Identify which cell holds the provided text, then report its (X, Y) central coordinate. 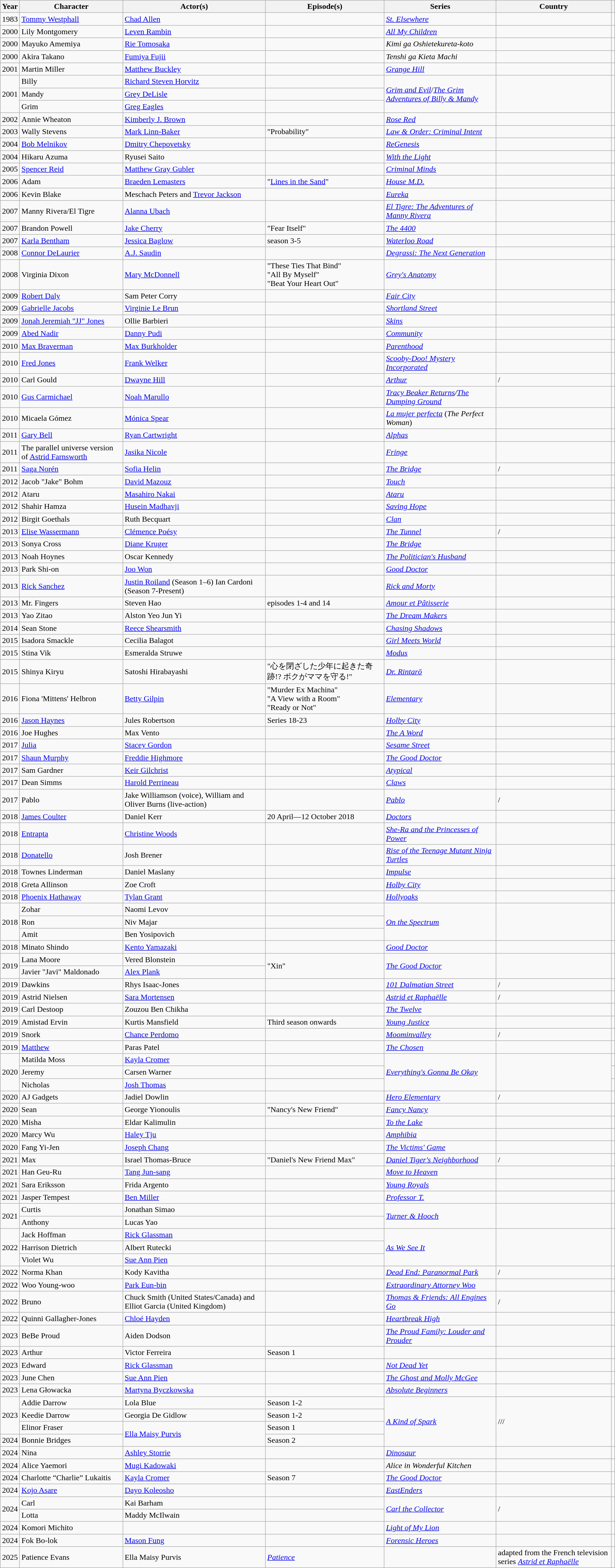
Lola Blue (194, 1403)
Sam Peter Corry (194, 296)
Virginia Dixon (71, 274)
Grey's Anatomy (440, 274)
Fok Bo-lok (71, 1540)
2003 (10, 131)
The Ghost and Molly McGee (440, 1378)
Grim and Evil/The Grim Adventures of Billy & Mandy (440, 94)
Keedie Darrow (71, 1415)
Eldar Kalimulin (194, 1122)
Nina (71, 1453)
Saving Hope (440, 507)
Tenshi ga Kieta Machi (440, 57)
Turner & Hooch (440, 1216)
Matilda Moss (71, 1059)
Komori Michito (71, 1528)
Dr. Rintarō (440, 672)
The Politician's Husband (440, 557)
Shinya Kiryu (71, 672)
Christine Woods (194, 834)
All My Children (440, 32)
Carsen Warner (194, 1072)
Donatello (71, 855)
Ryusei Saito (194, 157)
Alex Plank (194, 972)
Bruno (71, 1302)
Carl Destoop (71, 1010)
Tracy Beaker Returns/The Dumping Ground (440, 396)
Meschach Peters and Trevor Jackson (194, 194)
Josh Thomas (194, 1084)
Javier "Javi" Maldonado (71, 972)
Dmitry Chepovetsky (194, 144)
Matthew Gray Gubler (194, 169)
Rick Sanchez (71, 586)
Season 7 (325, 1478)
Woo Young-woo (71, 1285)
Hero Elementary (440, 1097)
Nicholas (71, 1084)
Adam (71, 182)
Ollie Barbieri (194, 321)
20 April—12 October 2018 (325, 817)
Heartbreak High (440, 1319)
Virginie Le Brun (194, 308)
Jeremy (71, 1072)
Justin Roiland (Season 1–6) Ian Cardoni (Season 7-Present) (194, 586)
Georgia De Gidlow (194, 1415)
season 3-5 (325, 241)
Naomi Levov (194, 910)
A.J. Saudin (194, 253)
Victor Ferreira (194, 1353)
Chance Perdomo (194, 1034)
Stacey Gordon (194, 745)
Park Eun-bin (194, 1285)
Chuck Smith (United States/Canada) and Elliot Garcia (United Kingdom) (194, 1302)
Year (10, 7)
To the Lake (440, 1122)
Connor DeLaurier (71, 253)
Max Burkholder (194, 346)
Dead End: Paranormal Park (440, 1272)
Series (440, 7)
Shahir Hamza (71, 507)
Alice Yaemori (71, 1465)
Curtis (71, 1210)
Zouzou Ben Chikha (194, 1010)
Jake Williamson (voice), William and Oliver Burns (live-action) (194, 799)
Skins (440, 321)
Masahiro Nakai (194, 494)
Greg Eagles (194, 107)
Alanna Ubach (194, 211)
Frida Argento (194, 1185)
Jonathan Simao (194, 1210)
Misha (71, 1122)
Gabrielle Jacobs (71, 308)
Claws (440, 783)
Degrassi: The Next Generation (440, 253)
Billy (71, 82)
Elinor Fraser (71, 1428)
1983 (10, 19)
Ryan Cartwright (194, 435)
Townes Linderman (71, 872)
Clémence Poésy (194, 532)
Akira Takano (71, 57)
Alphas (440, 435)
"Xin" (325, 966)
George Yionoulis (194, 1110)
adapted from the French television series Astrid et Raphaëlle (554, 1557)
Snork (71, 1034)
Charlotte “Charlie” Lukaitis (71, 1478)
Jason Haynes (71, 720)
Dwayne Hill (194, 380)
James Coulter (71, 817)
Steven Hao (194, 603)
Girl Meets World (440, 641)
Young Justice (440, 1022)
Everything's Gonna Be Okay (440, 1072)
Zoe Croft (194, 885)
Lena Głowacka (71, 1390)
Not Dead Yet (440, 1365)
Ben Yosipovich (194, 935)
"Murder Ex Machina""A View with a Room""Ready or Not" (325, 699)
Tang Jun-sang (194, 1172)
Ben Miller (194, 1197)
Fred Jones (71, 363)
Rose Red (440, 119)
Norma Khan (71, 1272)
Character (71, 7)
Sofia Helin (194, 469)
Lana Moore (71, 960)
Keir Gilchrist (194, 770)
Amphibia (440, 1135)
Rick and Morty (440, 586)
June Chen (71, 1378)
Ron (71, 922)
Episode(s) (325, 7)
Bob Melnikov (71, 144)
Kai Barham (194, 1503)
Scooby-Doo! Mystery Incorporated (440, 363)
Edward (71, 1365)
The Tunnel (440, 532)
Matthew Buckley (194, 69)
Tommy Westphall (71, 19)
"These Ties That Bind""All By Myself""Beat Your Heart Out" (325, 274)
Patience (325, 1557)
Kento Yamazaki (194, 947)
El Tigre: The Adventures of Manny Rivera (440, 211)
2025 (10, 1557)
Mason Fung (194, 1540)
Chloé Hayden (194, 1319)
Professor T. (440, 1197)
The 4400 (440, 228)
Mandy (71, 94)
Ruth Becquart (194, 519)
Young Royals (440, 1185)
Annie Wheaton (71, 119)
Amistad Ervin (71, 1022)
Brandon Powell (71, 228)
Jack Hoffman (71, 1235)
Fancy Nancy (440, 1110)
Frank Welker (194, 363)
Chad Allen (194, 19)
Martin Miller (71, 69)
Mugi Kadowaki (194, 1465)
Abed Nadir (71, 333)
Mr. Fingers (71, 603)
Greta Allinson (71, 885)
The Chosen (440, 1047)
Bonnie Bridges (71, 1440)
101 Dalmatian Street (440, 985)
Dean Simms (71, 783)
Jonah Jeremiah "JJ" Jones (71, 321)
Braeden Lemasters (194, 182)
Carl the Collector (440, 1509)
Season 2 (325, 1440)
Amour et Pâtisserie (440, 603)
Kimberly J. Brown (194, 119)
Fang Yi-Jen (71, 1147)
"Lines in the Sand" (325, 182)
Light of My Lion (440, 1528)
Rie Tomosaka (194, 44)
Dinosaur (440, 1453)
Ashley Storrie (194, 1453)
Grey DeLisle (194, 94)
EastEnders (440, 1490)
2005 (10, 169)
Jasika Nicole (194, 452)
Josh Brener (194, 855)
Modus (440, 653)
Sara Eriksson (71, 1185)
2014 (10, 628)
2002 (10, 119)
Manny Rivera/El Tigre (71, 211)
Kurtis Mansfield (194, 1022)
Danny Pudi (194, 333)
Kimi ga Oshietekureta-koto (440, 44)
Forensic Heroes (440, 1540)
episodes 1-4 and 14 (325, 603)
Park Shi-on (71, 569)
Sara Mortensen (194, 997)
Jasper Tempest (71, 1197)
Anthony (71, 1222)
House M.D. (440, 182)
Touch (440, 482)
Betty Gilpin (194, 699)
Chasing Shadows (440, 628)
Gary Bell (71, 435)
Vered Blonstein (194, 960)
Noah Marullo (194, 396)
Gus Carmichael (71, 396)
Haley Tju (194, 1135)
Jadiel Dowlin (194, 1097)
"Daniel's New Friend Max" (325, 1160)
Sonya Cross (71, 544)
Kevin Blake (71, 194)
Robert Daly (71, 296)
Extraordinary Attorney Woo (440, 1285)
Martyna Byczkowska (194, 1390)
The A Word (440, 733)
The Twelve (440, 1010)
BeBe Proud (71, 1336)
Violet Wu (71, 1260)
Marcy Wu (71, 1135)
On the Spectrum (440, 922)
Sesame Street (440, 745)
Satoshi Hirabayashi (194, 672)
Shortland Street (440, 308)
Country (554, 7)
"Nancy's New Friend" (325, 1110)
Actor(s) (194, 7)
Kody Kavitha (194, 1272)
Patience Evans (71, 1557)
Lily Montgomery (71, 32)
Alice in Wonderful Kitchen (440, 1465)
Joe Hughes (71, 733)
Third season onwards (325, 1022)
Cecilia Balagot (194, 641)
Mary McDonnell (194, 274)
Waterloo Road (440, 241)
Jules Robertson (194, 720)
Micaela Gómez (71, 418)
Niv Majar (194, 922)
Quinni Gallagher-Jones (71, 1319)
Grange Hill (440, 69)
Maddy McIlwain (194, 1515)
Albert Rutecki (194, 1247)
Han Geu-Ru (71, 1172)
Dayo Koleosho (194, 1490)
Stina Vik (71, 653)
The Victims' Game (440, 1147)
Rise of the Teenage Mutant Ninja Turtles (440, 855)
Tylan Grant (194, 897)
Diane Kruger (194, 544)
Elise Wassermann (71, 532)
Sean (71, 1110)
Dawkins (71, 985)
Fringe (440, 452)
Saga Norén (71, 469)
Noah Hoynes (71, 557)
Karla Bentham (71, 241)
Husein Madhavji (194, 507)
Alston Yeo Jun Yi (194, 615)
ReGenesis (440, 144)
David Mazouz (194, 482)
Addie Darrow (71, 1403)
Reece Shearsmith (194, 628)
Oscar Kennedy (194, 557)
The Proud Family: Louder and Prouder (440, 1336)
Doctors (440, 817)
Carl Gould (71, 380)
Atypical (440, 770)
Julia (71, 745)
Community (440, 333)
Fair City (440, 296)
Clan (440, 519)
Parenthood (440, 346)
Astrid et Raphaëlle (440, 997)
Amit (71, 935)
"Probability" (325, 131)
Aiden Dodson (194, 1336)
Daniel Maslany (194, 872)
Fumiya Fujii (194, 57)
/// (554, 1421)
Entrapta (71, 834)
Max (71, 1160)
Birgit Goethals (71, 519)
Freddie Highmore (194, 758)
Spencer Reid (71, 169)
A Kind of Spark (440, 1421)
Mónica Spear (194, 418)
Wally Stevens (71, 131)
Harold Perrineau (194, 783)
Mayuko Amemiya (71, 44)
Carl (71, 1503)
Lucas Yao (194, 1222)
Joseph Chang (194, 1147)
Grim (71, 107)
Sam Gardner (71, 770)
Absolute Beginners (440, 1390)
Daniel Kerr (194, 817)
Move to Heaven (440, 1172)
The Dream Makers (440, 615)
"Fear Itself" (325, 228)
Sean Stone (71, 628)
Shaun Murphy (71, 758)
Fiona 'Mittens' Helbron (71, 699)
Moominvalley (440, 1034)
Mark Linn-Baker (194, 131)
Hikaru Azuma (71, 157)
Law & Order: Criminal Intent (440, 131)
Kojo Asare (71, 1490)
Series 18-23 (325, 720)
Criminal Minds (440, 169)
Yao Zitao (71, 615)
Richard Steven Horvitz (194, 82)
Astrid Nielsen (71, 997)
Max Vento (194, 733)
Jessica Baglow (194, 241)
Impulse (440, 872)
La mujer perfecta (The Perfect Woman) (440, 418)
She-Ra and the Princesses of Power (440, 834)
"心を閉ざした少年に起きた奇跡!? ボクがママを守る!" (325, 672)
With the Light (440, 157)
Esmeralda Struwe (194, 653)
Jake Cherry (194, 228)
The parallel universe version of Astrid Farnsworth (71, 452)
Elementary (440, 699)
Hollyoaks (440, 897)
Zohar (71, 910)
Daniel Tiger's Neighborhood (440, 1160)
Eureka (440, 194)
As We See It (440, 1247)
Israel Thomas-Bruce (194, 1160)
Matthew (71, 1047)
Thomas & Friends: All Engines Go (440, 1302)
Phoenix Hathaway (71, 897)
Lotta (71, 1515)
AJ Gadgets (71, 1097)
Minato Shindo (71, 947)
Rhys Isaac-Jones (194, 985)
Jacob "Jake" Bohm (71, 482)
St. Elsewhere (440, 19)
Joo Won (194, 569)
Paras Patel (194, 1047)
Max Braverman (71, 346)
Leven Rambin (194, 32)
Isadora Smackle (71, 641)
Harrison Dietrich (71, 1247)
